Capture the cell that displays the provided text and extract its (X, Y) central coordinate. 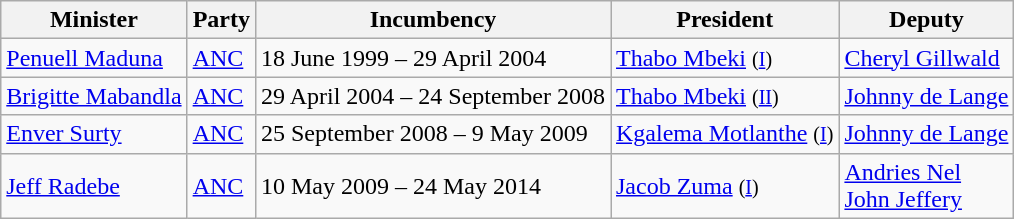
Thabo Mbeki (II) (724, 96)
29 April 2004 – 24 September 2008 (432, 96)
Cheryl Gillwald (926, 58)
Penuell Maduna (94, 58)
10 May 2009 – 24 May 2014 (432, 186)
Kgalema Motlanthe (I) (724, 134)
Brigitte Mabandla (94, 96)
25 September 2008 – 9 May 2009 (432, 134)
Party (221, 20)
Minister (94, 20)
Incumbency (432, 20)
18 June 1999 – 29 April 2004 (432, 58)
Jeff Radebe (94, 186)
Jacob Zuma (I) (724, 186)
Deputy (926, 20)
President (724, 20)
Enver Surty (94, 134)
Andries NelJohn Jeffery (926, 186)
Thabo Mbeki (I) (724, 58)
